Scan for the cell matching the given text and deliver its (x, y) coordinate at center. 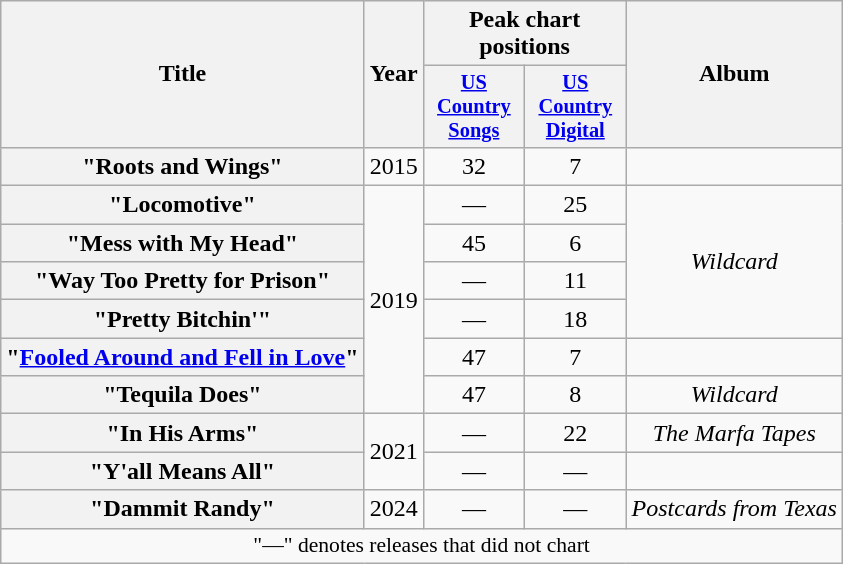
18 (576, 319)
45 (474, 243)
11 (576, 281)
2021 (394, 452)
"In His Arms" (182, 433)
"Fooled Around and Fell in Love" (182, 357)
2019 (394, 300)
Title (182, 74)
The Marfa Tapes (734, 433)
2024 (394, 509)
"Y'all Means All" (182, 471)
US Country Digital (576, 107)
Postcards from Texas (734, 509)
"Locomotive" (182, 205)
Year (394, 74)
"Pretty Bitchin'" (182, 319)
22 (576, 433)
"—" denotes releases that did not chart (422, 546)
32 (474, 166)
"Tequila Does" (182, 395)
Peak chart positions (524, 34)
US Country Songs (474, 107)
2015 (394, 166)
"Mess with My Head" (182, 243)
25 (576, 205)
"Roots and Wings" (182, 166)
6 (576, 243)
Album (734, 74)
8 (576, 395)
"Way Too Pretty for Prison" (182, 281)
"Dammit Randy" (182, 509)
